Locate the cell with the specified text and output its [x, y] center coordinate. 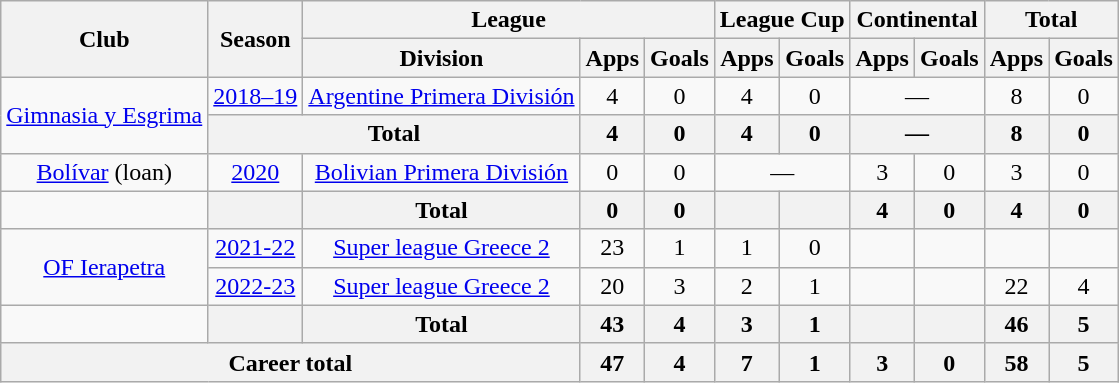
22 [1016, 286]
2022-23 [256, 286]
Gimnasia y Esgrima [104, 115]
Bolivian Primera División [442, 172]
Career total [290, 362]
Argentine Primera División [442, 96]
47 [612, 362]
20 [612, 286]
Club [104, 39]
Season [256, 39]
League Cup [782, 20]
2020 [256, 172]
58 [1016, 362]
7 [746, 362]
Continental [917, 20]
League [508, 20]
23 [612, 248]
Bolívar (loan) [104, 172]
2021-22 [256, 248]
43 [612, 324]
OF Ierapetra [104, 267]
Division [442, 58]
2018–19 [256, 96]
2 [746, 286]
46 [1016, 324]
